Return the [X, Y] coordinate for the center point of the cell that contains the specified text.  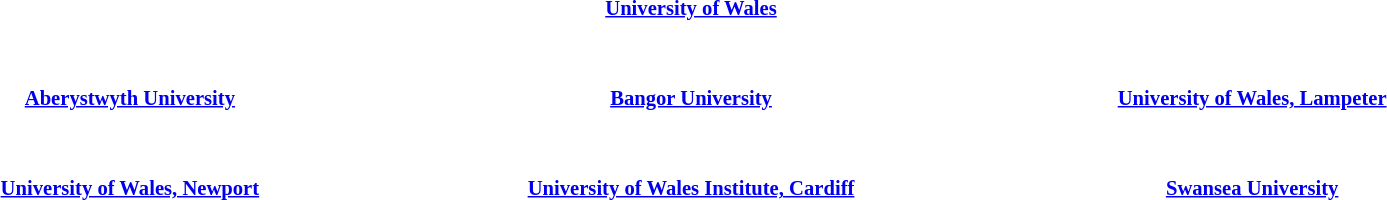
Bangor University [691, 98]
